Output the (x, y) coordinate of the center of the cell containing the given text.  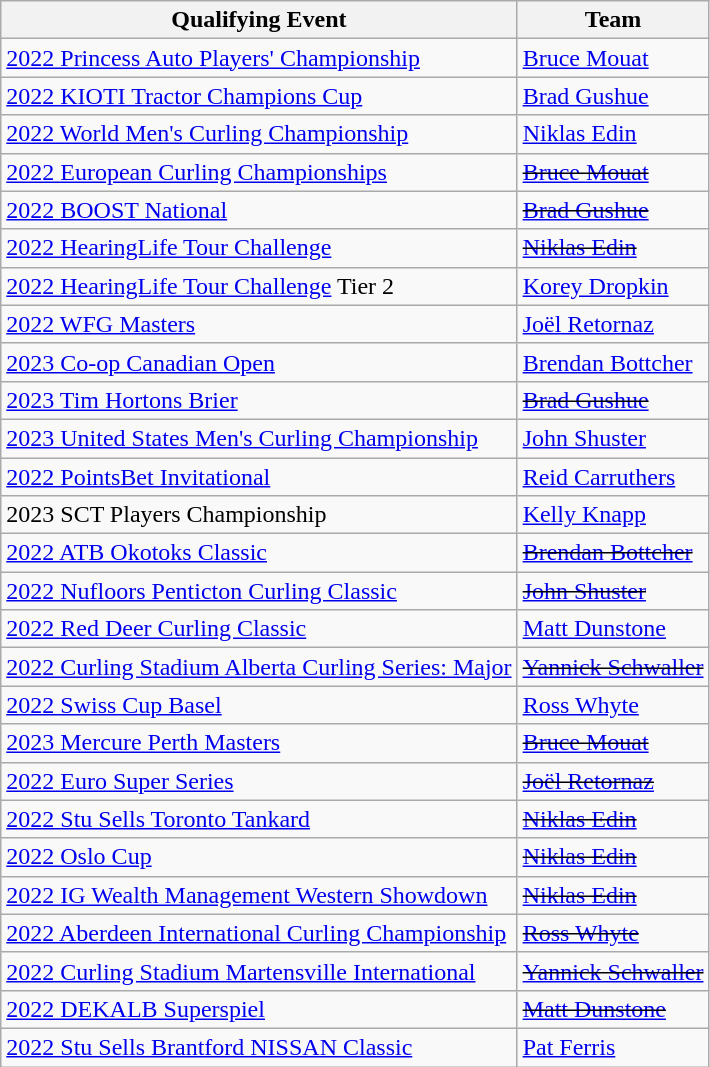
2022 IG Wealth Management Western Showdown (259, 895)
2022 Stu Sells Brantford NISSAN Classic (259, 1047)
2022 Euro Super Series (259, 781)
2022 ATB Okotoks Classic (259, 553)
2022 KIOTI Tractor Champions Cup (259, 96)
2022 Nufloors Penticton Curling Classic (259, 591)
2022 European Curling Championships (259, 172)
2022 World Men's Curling Championship (259, 134)
Korey Dropkin (613, 286)
Pat Ferris (613, 1047)
2023 Tim Hortons Brier (259, 400)
Kelly Knapp (613, 515)
2023 United States Men's Curling Championship (259, 438)
2022 Red Deer Curling Classic (259, 629)
2023 SCT Players Championship (259, 515)
2022 DEKALB Superspiel (259, 1009)
Team (613, 20)
Qualifying Event (259, 20)
2022 Swiss Cup Basel (259, 705)
2023 Mercure Perth Masters (259, 743)
2022 BOOST National (259, 210)
2023 Co-op Canadian Open (259, 362)
2022 WFG Masters (259, 324)
2022 Curling Stadium Alberta Curling Series: Major (259, 667)
2022 Curling Stadium Martensville International (259, 971)
2022 Oslo Cup (259, 857)
Reid Carruthers (613, 477)
2022 HearingLife Tour Challenge Tier 2 (259, 286)
2022 Stu Sells Toronto Tankard (259, 819)
2022 PointsBet Invitational (259, 477)
2022 HearingLife Tour Challenge (259, 248)
2022 Aberdeen International Curling Championship (259, 933)
2022 Princess Auto Players' Championship (259, 58)
